Identify which cell holds the provided text, then report its (X, Y) central coordinate. 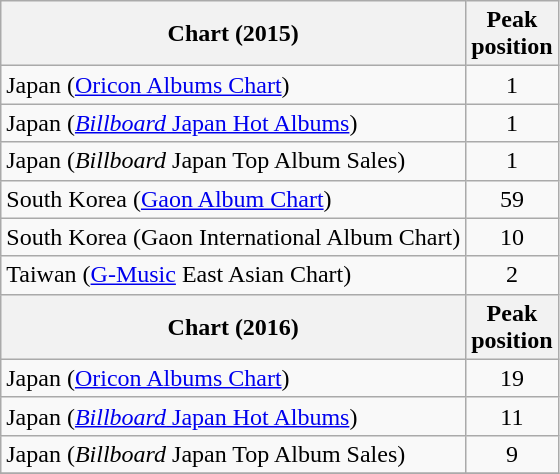
9 (512, 454)
2 (512, 275)
Taiwan (G-Music East Asian Chart) (234, 275)
Chart (2015) (234, 34)
59 (512, 199)
11 (512, 416)
South Korea (Gaon International Album Chart) (234, 237)
19 (512, 378)
Chart (2016) (234, 326)
South Korea (Gaon Album Chart) (234, 199)
10 (512, 237)
